Capture the cell that displays the provided text and extract its [x, y] central coordinate. 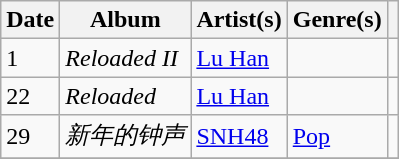
Album [126, 20]
1 [30, 58]
新年的钟声 [126, 136]
SNH48 [239, 136]
Artist(s) [239, 20]
22 [30, 96]
Reloaded [126, 96]
29 [30, 136]
Reloaded II [126, 58]
Pop [337, 136]
Date [30, 20]
Genre(s) [337, 20]
